Extract the (X, Y) coordinate from the center of the cell holding the provided text.  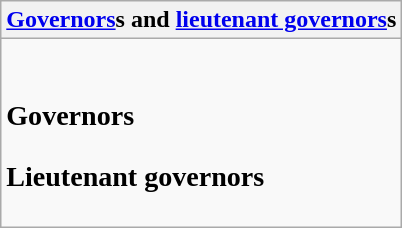
Governorss and lieutenant governorss (202, 20)
GovernorsLieutenant governors (202, 133)
